Return the [X, Y] coordinate for the center point of the cell that contains the specified text.  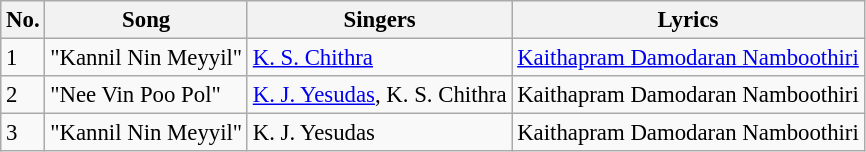
2 [23, 95]
No. [23, 20]
Lyrics [688, 20]
K. J. Yesudas, K. S. Chithra [379, 95]
"Nee Vin Poo Pol" [146, 95]
Song [146, 20]
1 [23, 58]
3 [23, 133]
K. J. Yesudas [379, 133]
Singers [379, 20]
K. S. Chithra [379, 58]
